Return the [x, y] coordinate for the center point of the cell that contains the specified text.  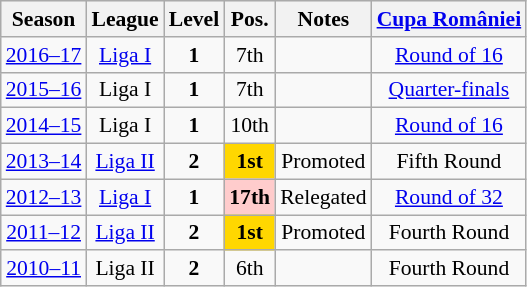
Quarter-finals [450, 90]
6th [250, 269]
2014–15 [44, 126]
2016–17 [44, 55]
2015–16 [44, 90]
Level [194, 19]
Cupa României [450, 19]
Pos. [250, 19]
Round of 32 [450, 197]
Season [44, 19]
2012–13 [44, 197]
2011–12 [44, 233]
10th [250, 126]
2010–11 [44, 269]
2013–14 [44, 162]
17th [250, 197]
League [124, 19]
Notes [323, 19]
Relegated [323, 197]
Fifth Round [450, 162]
